Detect which cell encompasses the target text, then output its (x, y) center coordinate. 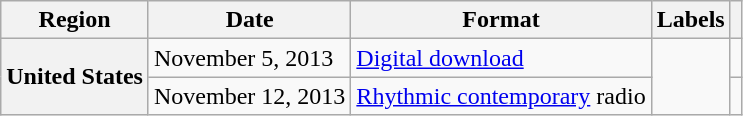
Digital download (501, 58)
Date (249, 20)
United States (75, 77)
Format (501, 20)
Rhythmic contemporary radio (501, 96)
Region (75, 20)
Labels (690, 20)
November 5, 2013 (249, 58)
November 12, 2013 (249, 96)
